Return (x, y) of the center of cell containing provided text 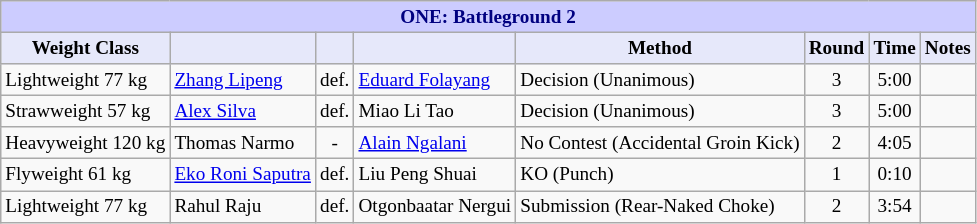
Round (836, 48)
Miao Li Tao (435, 111)
Method (660, 48)
Eko Roni Saputra (243, 175)
- (334, 143)
Eduard Folayang (435, 80)
KO (Punch) (660, 175)
0:10 (894, 175)
Alain Ngalani (435, 143)
4:05 (894, 143)
Otgonbaatar Nergui (435, 206)
3:54 (894, 206)
Weight Class (86, 48)
Liu Peng Shuai (435, 175)
Rahul Raju (243, 206)
Thomas Narmo (243, 143)
Zhang Lipeng (243, 80)
Heavyweight 120 kg (86, 143)
1 (836, 175)
Strawweight 57 kg (86, 111)
Notes (948, 48)
ONE: Battleground 2 (488, 17)
Submission (Rear-Naked Choke) (660, 206)
Flyweight 61 kg (86, 175)
Alex Silva (243, 111)
Time (894, 48)
No Contest (Accidental Groin Kick) (660, 143)
